Determine the (X, Y) coordinate at the center of the cell enclosing the given text.  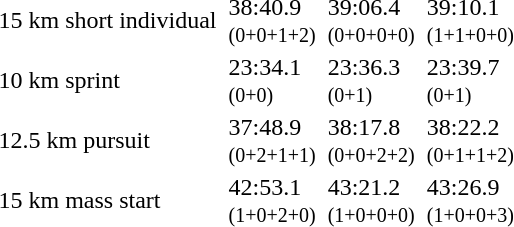
37:48.9(0+2+1+1) (272, 140)
23:34.1(0+0) (272, 80)
38:17.8(0+0+2+2) (371, 140)
23:36.3(0+1) (371, 80)
